Capture the cell that displays the provided text and extract its [x, y] central coordinate. 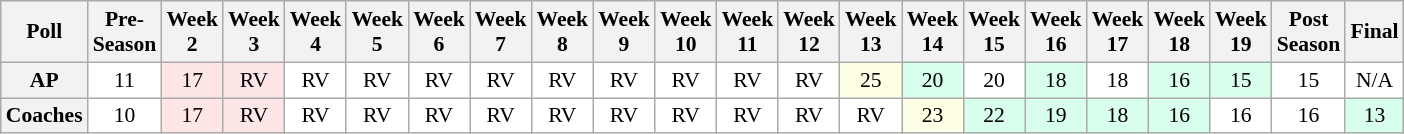
Week7 [501, 32]
N/A [1374, 80]
Week10 [686, 32]
Week18 [1179, 32]
Poll [44, 32]
11 [125, 80]
AP [44, 80]
19 [1056, 116]
Week4 [316, 32]
PostSeason [1309, 32]
Week16 [1056, 32]
Week8 [562, 32]
25 [871, 80]
Week3 [254, 32]
Week5 [377, 32]
Week14 [933, 32]
Week17 [1118, 32]
10 [125, 116]
Coaches [44, 116]
Week15 [994, 32]
Week2 [192, 32]
Week12 [809, 32]
22 [994, 116]
Pre-Season [125, 32]
Week19 [1241, 32]
13 [1374, 116]
23 [933, 116]
Final [1374, 32]
Week11 [748, 32]
Week9 [624, 32]
Week13 [871, 32]
Week6 [439, 32]
